Detect which cell encompasses the target text, then output its (X, Y) center coordinate. 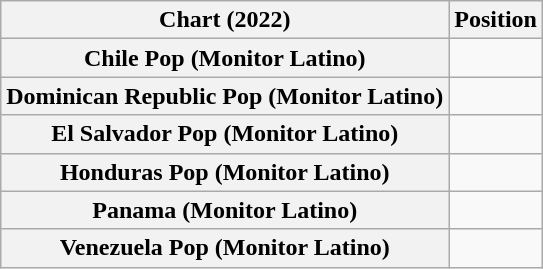
Dominican Republic Pop (Monitor Latino) (225, 96)
Venezuela Pop (Monitor Latino) (225, 248)
Position (496, 20)
Panama (Monitor Latino) (225, 210)
El Salvador Pop (Monitor Latino) (225, 134)
Honduras Pop (Monitor Latino) (225, 172)
Chart (2022) (225, 20)
Chile Pop (Monitor Latino) (225, 58)
